Output the (x, y) coordinate of the center of the cell containing the given text.  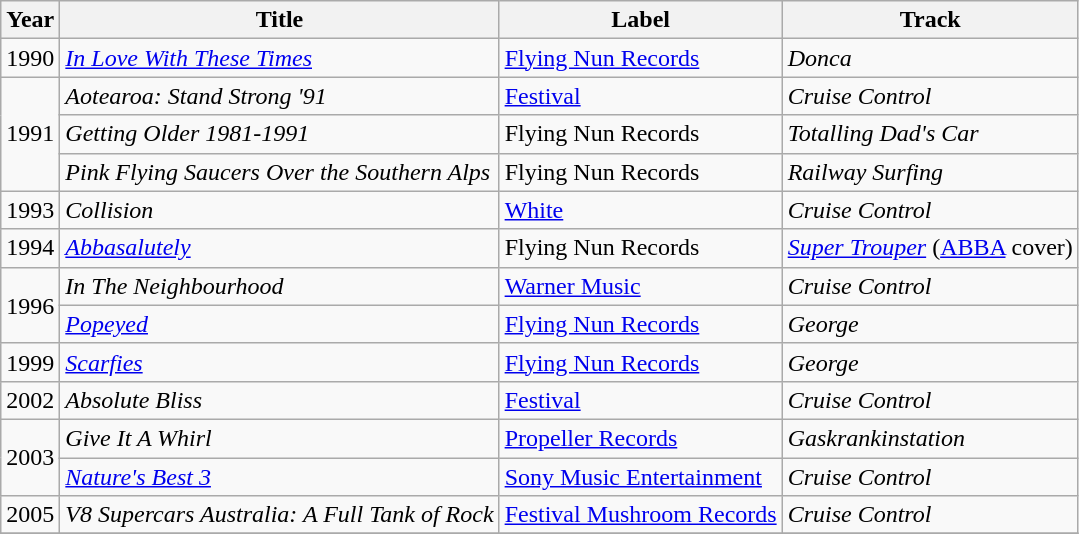
1996 (30, 305)
Abbasalutely (280, 248)
In Love With These Times (280, 58)
Super Trouper (ABBA cover) (930, 248)
Absolute Bliss (280, 400)
2002 (30, 400)
Gaskrankinstation (930, 438)
Label (640, 20)
Popeyed (280, 324)
Scarfies (280, 362)
Pink Flying Saucers Over the Southern Alps (280, 172)
Aotearoa: Stand Strong '91 (280, 96)
1990 (30, 58)
V8 Supercars Australia: A Full Tank of Rock (280, 515)
1994 (30, 248)
Propeller Records (640, 438)
2003 (30, 457)
Warner Music (640, 286)
Give It A Whirl (280, 438)
Festival Mushroom Records (640, 515)
Getting Older 1981-1991 (280, 134)
Railway Surfing (930, 172)
Collision (280, 210)
2005 (30, 515)
Year (30, 20)
Nature's Best 3 (280, 477)
Sony Music Entertainment (640, 477)
White (640, 210)
Title (280, 20)
1999 (30, 362)
Track (930, 20)
Totalling Dad's Car (930, 134)
In The Neighbourhood (280, 286)
1993 (30, 210)
1991 (30, 134)
Donca (930, 58)
